From the cell containing the given text, extract its center point as (x, y) coordinate. 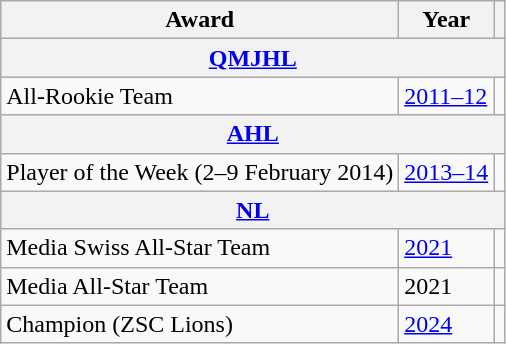
2013–14 (446, 172)
AHL (253, 134)
Award (200, 20)
All-Rookie Team (200, 96)
NL (253, 210)
Champion (ZSC Lions) (200, 324)
2011–12 (446, 96)
2024 (446, 324)
QMJHL (253, 58)
Media Swiss All-Star Team (200, 248)
Year (446, 20)
Media All-Star Team (200, 286)
Player of the Week (2–9 February 2014) (200, 172)
